Identify which cell holds the provided text, then report its [x, y] central coordinate. 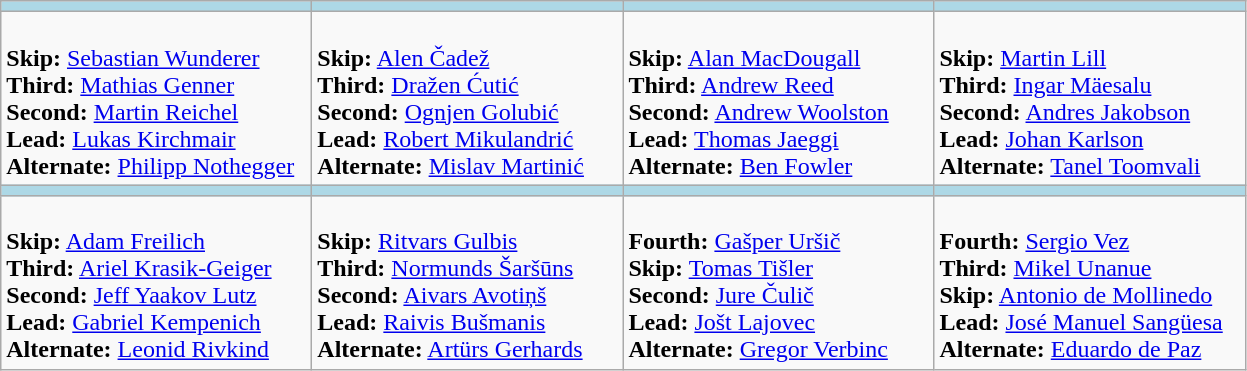
Skip: Alan MacDougall Third: Andrew Reed Second: Andrew Woolston Lead: Thomas Jaeggi Alternate: Ben Fowler [778, 98]
Fourth: Gašper Uršič Skip: Tomas Tišler Second: Jure Čulič Lead: Jošt Lajovec Alternate: Gregor Verbinc [778, 282]
Skip: Sebastian Wunderer Third: Mathias Genner Second: Martin Reichel Lead: Lukas Kirchmair Alternate: Philipp Nothegger [156, 98]
Skip: Adam Freilich Third: Ariel Krasik-Geiger Second: Jeff Yaakov Lutz Lead: Gabriel Kempenich Alternate: Leonid Rivkind [156, 282]
Skip: Ritvars Gulbis Third: Normunds Šaršūns Second: Aivars Avotiņš Lead: Raivis Bušmanis Alternate: Artürs Gerhards [468, 282]
Skip: Alen Čadež Third: Dražen Ćutić Second: Ognjen Golubić Lead: Robert Mikulandrić Alternate: Mislav Martinić [468, 98]
Fourth: Sergio Vez Third: Mikel Unanue Skip: Antonio de Mollinedo Lead: José Manuel Sangüesa Alternate: Eduardo de Paz [1090, 282]
Skip: Martin Lill Third: Ingar Mäesalu Second: Andres Jakobson Lead: Johan Karlson Alternate: Tanel Toomvali [1090, 98]
